Search for the cell housing the specified text and yield its [x, y] center coordinate. 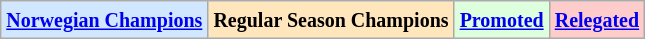
Regular Season Champions [331, 20]
Relegated [596, 20]
Norwegian Champions [104, 20]
Promoted [502, 20]
